Identify which cell holds the provided text, then report its [x, y] central coordinate. 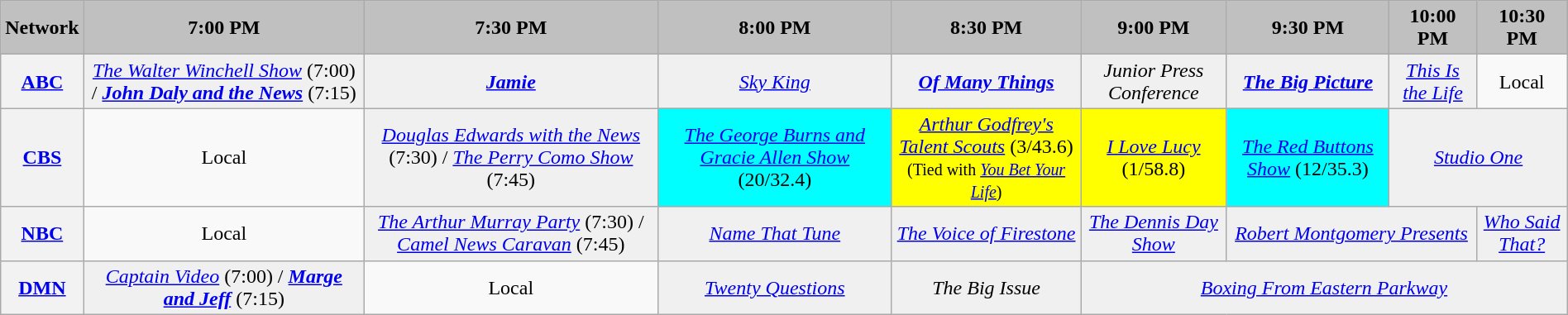
Robert Montgomery Presents [1351, 233]
Twenty Questions [774, 288]
ABC [42, 81]
Captain Video (7:00) / Marge and Jeff (7:15) [223, 288]
NBC [42, 233]
8:30 PM [986, 28]
I Love Lucy (1/58.8) [1154, 157]
9:30 PM [1308, 28]
7:30 PM [511, 28]
The Dennis Day Show [1154, 233]
The Big Picture [1308, 81]
The Big Issue [986, 288]
Network [42, 28]
Junior Press Conference [1154, 81]
Jamie [511, 81]
Name That Tune [774, 233]
7:00 PM [223, 28]
Of Many Things [986, 81]
Sky King [774, 81]
The Voice of Firestone [986, 233]
The Walter Winchell Show (7:00) / John Daly and the News (7:15) [223, 81]
Arthur Godfrey's Talent Scouts (3/43.6)(Tied with You Bet Your Life) [986, 157]
10:30 PM [1522, 28]
Douglas Edwards with the News (7:30) / The Perry Como Show (7:45) [511, 157]
The George Burns and Gracie Allen Show (20/32.4) [774, 157]
DMN [42, 288]
9:00 PM [1154, 28]
8:00 PM [774, 28]
Who Said That? [1522, 233]
This Is the Life [1432, 81]
CBS [42, 157]
10:00 PM [1432, 28]
The Arthur Murray Party (7:30) / Camel News Caravan (7:45) [511, 233]
The Red Buttons Show (12/35.3) [1308, 157]
Boxing From Eastern Parkway [1324, 288]
Studio One [1479, 157]
